From the cell containing the given text, extract its center point as (X, Y) coordinate. 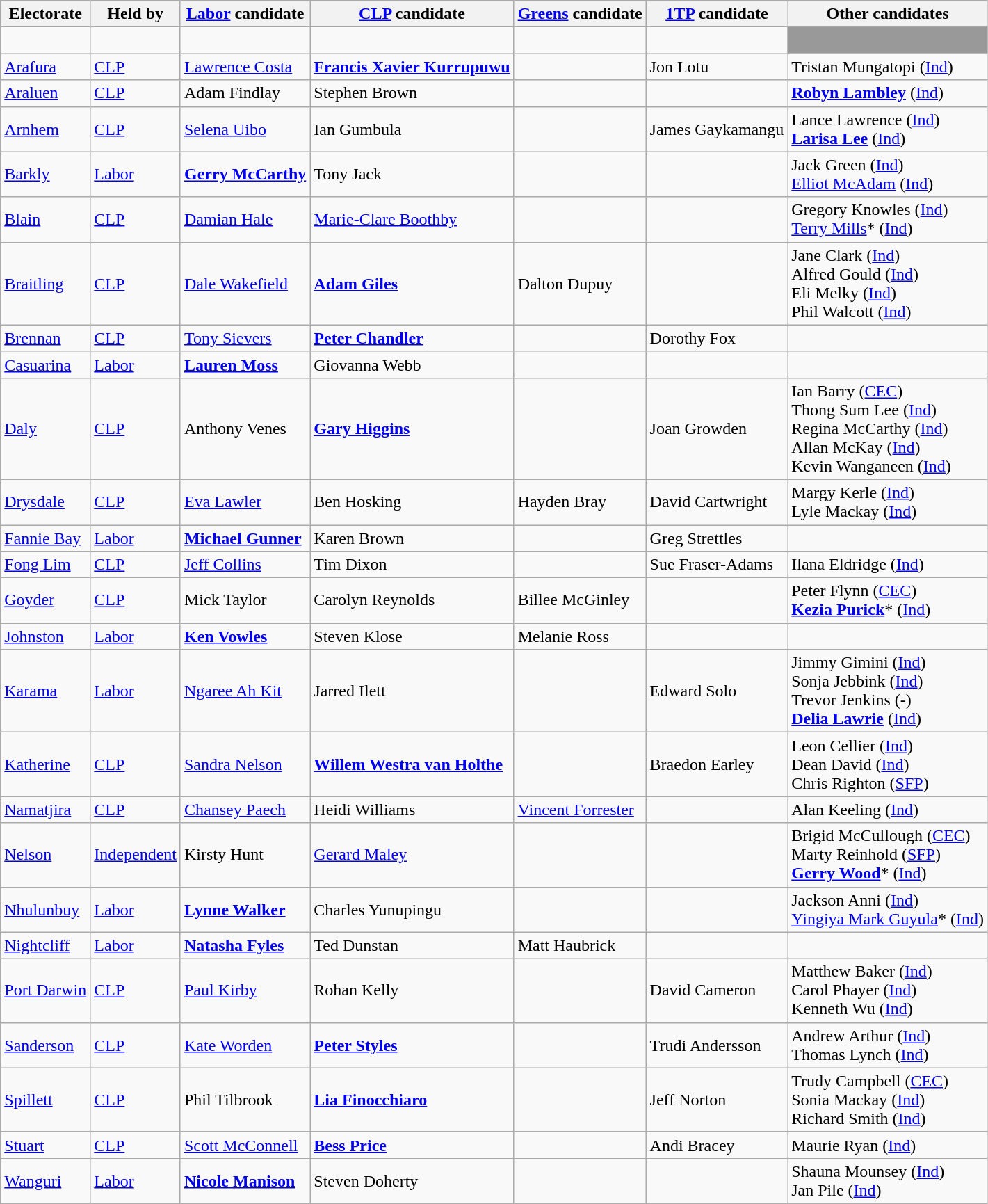
Lance Lawrence (Ind) Larisa Lee (Ind) (888, 129)
Steven Doherty (412, 1181)
Dalton Dupuy (580, 284)
Johnston (46, 636)
Ilana Eldridge (Ind) (888, 565)
Michael Gunner (245, 538)
1TP candidate (717, 14)
Selena Uibo (245, 129)
Ian Gumbula (412, 129)
Ken Vowles (245, 636)
Wanguri (46, 1181)
Stephen Brown (412, 93)
Peter Styles (412, 1045)
Jack Green (Ind) Elliot McAdam (Ind) (888, 174)
Casuarina (46, 364)
Melanie Ross (580, 636)
Jarred Ilett (412, 691)
Jimmy Gimini (Ind) Sonja Jebbink (Ind) Trevor Jenkins (-) Delia Lawrie (Ind) (888, 691)
Peter Flynn (CEC) Kezia Purick* (Ind) (888, 601)
CLP candidate (412, 14)
Lawrence Costa (245, 67)
Jeff Collins (245, 565)
Jeff Norton (717, 1100)
Blain (46, 220)
Scott McConnell (245, 1145)
Arafura (46, 67)
Joan Growden (717, 428)
Katherine (46, 764)
James Gaykamangu (717, 129)
Kirsty Hunt (245, 855)
Independent (136, 855)
Jane Clark (Ind) Alfred Gould (Ind) Eli Melky (Ind) Phil Walcott (Ind) (888, 284)
Tristan Mungatopi (Ind) (888, 67)
Gerard Maley (412, 855)
Drysdale (46, 502)
Damian Hale (245, 220)
Electorate (46, 14)
Namatjira (46, 810)
Barkly (46, 174)
Greens candidate (580, 14)
Sanderson (46, 1045)
Ian Barry (CEC) Thong Sum Lee (Ind) Regina McCarthy (Ind) Allan McKay (Ind) Kevin Wanganeen (Ind) (888, 428)
Francis Xavier Kurrupuwu (412, 67)
Brennan (46, 338)
Eva Lawler (245, 502)
Lia Finocchiaro (412, 1100)
Dorothy Fox (717, 338)
David Cartwright (717, 502)
Lynne Walker (245, 910)
Matthew Baker (Ind) Carol Phayer (Ind) Kenneth Wu (Ind) (888, 990)
Charles Yunupingu (412, 910)
Giovanna Webb (412, 364)
Gerry McCarthy (245, 174)
Robyn Lambley (Ind) (888, 93)
Nhulunbuy (46, 910)
Gary Higgins (412, 428)
Mick Taylor (245, 601)
Edward Solo (717, 691)
Ngaree Ah Kit (245, 691)
Goyder (46, 601)
Kate Worden (245, 1045)
Ben Hosking (412, 502)
Trudy Campbell (CEC) Sonia Mackay (Ind) Richard Smith (Ind) (888, 1100)
Other candidates (888, 14)
Phil Tilbrook (245, 1100)
Nightcliff (46, 945)
Karama (46, 691)
Fong Lim (46, 565)
Andi Bracey (717, 1145)
Jon Lotu (717, 67)
Maurie Ryan (Ind) (888, 1145)
Braedon Earley (717, 764)
Gregory Knowles (Ind) Terry Mills* (Ind) (888, 220)
Adam Giles (412, 284)
Fannie Bay (46, 538)
Matt Haubrick (580, 945)
Araluen (46, 93)
Anthony Venes (245, 428)
Bess Price (412, 1145)
Shauna Mounsey (Ind) Jan Pile (Ind) (888, 1181)
Dale Wakefield (245, 284)
Stuart (46, 1145)
Tony Sievers (245, 338)
Sue Fraser-Adams (717, 565)
Lauren Moss (245, 364)
Heidi Williams (412, 810)
Vincent Forrester (580, 810)
Margy Kerle (Ind) Lyle Mackay (Ind) (888, 502)
Andrew Arthur (Ind) Thomas Lynch (Ind) (888, 1045)
Arnhem (46, 129)
Held by (136, 14)
Daly (46, 428)
Willem Westra van Holthe (412, 764)
Braitling (46, 284)
Natasha Fyles (245, 945)
Nelson (46, 855)
Leon Cellier (Ind) Dean David (Ind) Chris Righton (SFP) (888, 764)
Sandra Nelson (245, 764)
Port Darwin (46, 990)
Ted Dunstan (412, 945)
Marie-Clare Boothby (412, 220)
Carolyn Reynolds (412, 601)
Tony Jack (412, 174)
Nicole Manison (245, 1181)
Peter Chandler (412, 338)
Tim Dixon (412, 565)
Greg Strettles (717, 538)
Billee McGinley (580, 601)
Spillett (46, 1100)
Labor candidate (245, 14)
Steven Klose (412, 636)
Adam Findlay (245, 93)
Rohan Kelly (412, 990)
Brigid McCullough (CEC) Marty Reinhold (SFP) Gerry Wood* (Ind) (888, 855)
Hayden Bray (580, 502)
Trudi Andersson (717, 1045)
Jackson Anni (Ind) Yingiya Mark Guyula* (Ind) (888, 910)
Chansey Paech (245, 810)
Paul Kirby (245, 990)
Alan Keeling (Ind) (888, 810)
Karen Brown (412, 538)
David Cameron (717, 990)
